From the cell containing the given text, extract its center point as (x, y) coordinate. 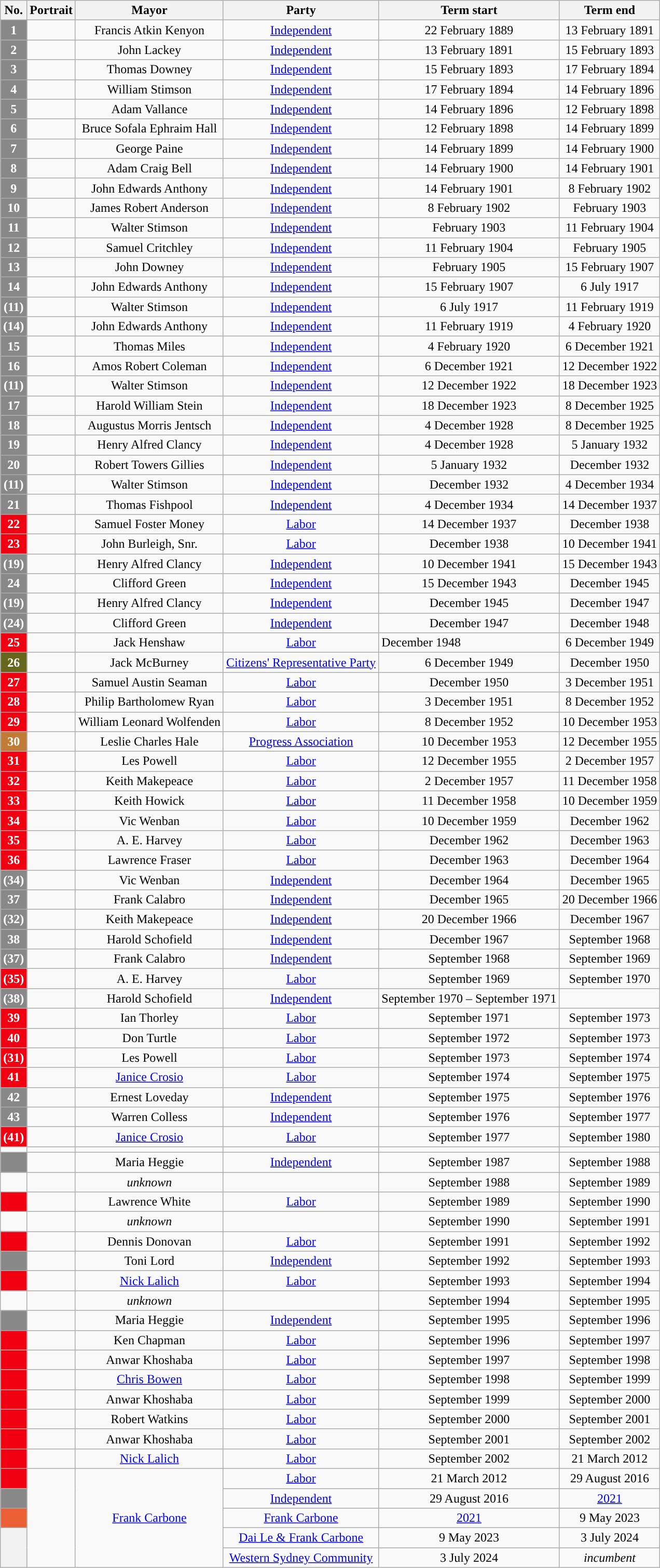
Term end (610, 10)
18 (13, 425)
16 (13, 366)
13 (13, 267)
5 (13, 109)
Keith Howick (149, 801)
James Robert Anderson (149, 208)
35 (13, 840)
Bruce Sofala Ephraim Hall (149, 129)
11 (13, 227)
6 (13, 129)
32 (13, 781)
John Downey (149, 267)
Harold William Stein (149, 405)
George Paine (149, 148)
(37) (13, 959)
22 February 1889 (469, 30)
Party (301, 10)
Jack McBurney (149, 663)
26 (13, 663)
(35) (13, 979)
10 (13, 208)
Term start (469, 10)
42 (13, 1097)
7 (13, 148)
(34) (13, 880)
September 1970 (610, 979)
3 (13, 70)
27 (13, 682)
19 (13, 445)
24 (13, 584)
Don Turtle (149, 1038)
1 (13, 30)
Portrait (51, 10)
Samuel Critchley (149, 248)
Progress Association (301, 741)
38 (13, 939)
Samuel Austin Seaman (149, 682)
Philip Bartholomew Ryan (149, 702)
8 (13, 168)
(24) (13, 623)
28 (13, 702)
September 1971 (469, 1018)
33 (13, 801)
Adam Craig Bell (149, 168)
Dennis Donovan (149, 1241)
20 (13, 465)
15 (13, 346)
September 1980 (610, 1137)
22 (13, 524)
Thomas Fishpool (149, 504)
31 (13, 761)
2 (13, 50)
25 (13, 643)
29 (13, 722)
Warren Colless (149, 1117)
Ian Thorley (149, 1018)
Jack Henshaw (149, 643)
Francis Atkin Kenyon (149, 30)
41 (13, 1077)
Lawrence Fraser (149, 860)
William Stimson (149, 89)
Adam Vallance (149, 109)
43 (13, 1117)
September 1972 (469, 1038)
23 (13, 544)
Augustus Morris Jentsch (149, 425)
Thomas Miles (149, 346)
9 (13, 188)
Dai Le & Frank Carbone (301, 1538)
Leslie Charles Hale (149, 741)
39 (13, 1018)
Ernest Loveday (149, 1097)
(31) (13, 1058)
(32) (13, 920)
John Lackey (149, 50)
Ken Chapman (149, 1340)
(41) (13, 1137)
(38) (13, 998)
17 (13, 405)
4 (13, 89)
34 (13, 820)
Western Sydney Community (301, 1558)
September 1987 (469, 1162)
September 1970 – September 1971 (469, 998)
Robert Towers Gillies (149, 465)
Robert Watkins (149, 1419)
William Leonard Wolfenden (149, 722)
21 (13, 504)
Chris Bowen (149, 1380)
14 (13, 287)
No. (13, 10)
36 (13, 860)
40 (13, 1038)
Amos Robert Coleman (149, 366)
30 (13, 741)
Lawrence White (149, 1202)
12 (13, 248)
Thomas Downey (149, 70)
Toni Lord (149, 1261)
37 (13, 900)
Samuel Foster Money (149, 524)
(14) (13, 327)
Mayor (149, 10)
Citizens' Representative Party (301, 663)
incumbent (610, 1558)
John Burleigh, Snr. (149, 544)
